Locate the cell with the specified text and output its [x, y] center coordinate. 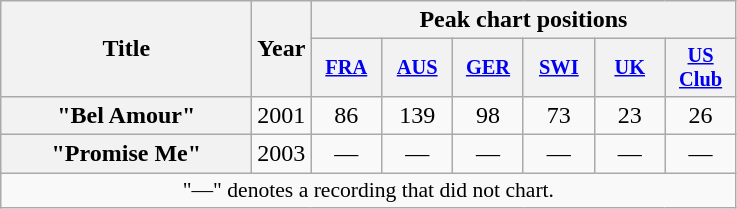
"Bel Amour" [126, 115]
Year [282, 49]
FRA [346, 68]
139 [418, 115]
UK [630, 68]
86 [346, 115]
Peak chart positions [524, 20]
2001 [282, 115]
AUS [418, 68]
2003 [282, 154]
SWI [558, 68]
GER [488, 68]
Title [126, 49]
73 [558, 115]
26 [700, 115]
98 [488, 115]
US Club [700, 68]
"—" denotes a recording that did not chart. [368, 191]
"Promise Me" [126, 154]
23 [630, 115]
